Find where the given text appears and provide that cell's center as [x, y] coordinate. 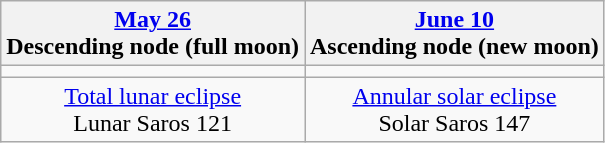
May 26Descending node (full moon) [153, 34]
Annular solar eclipseSolar Saros 147 [454, 110]
Total lunar eclipseLunar Saros 121 [153, 110]
June 10Ascending node (new moon) [454, 34]
